Search for the cell housing the specified text and yield its [x, y] center coordinate. 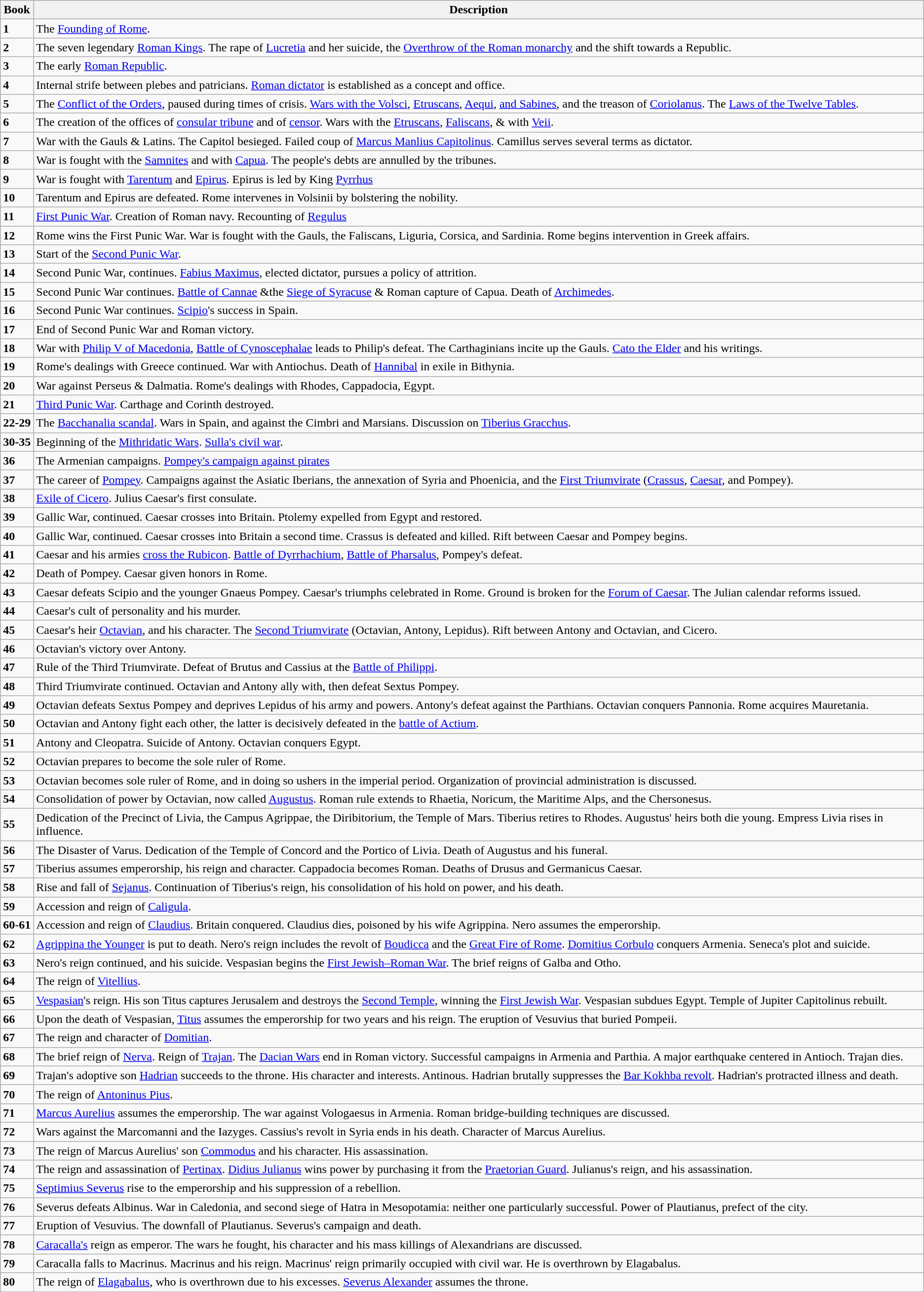
14 [17, 273]
73 [17, 1151]
49 [17, 705]
12 [17, 235]
The reign and character of Domitian. [479, 1038]
Upon the death of Vespasian, Titus assumes the emperorship for two years and his reign. The eruption of Vesuvius that buried Pompeii. [479, 1019]
15 [17, 292]
Beginning of the Mithridatic Wars. Sulla's civil war. [479, 442]
4 [17, 85]
78 [17, 1245]
Consolidation of power by Octavian, now called Augustus. Roman rule extends to Rhaetia, Noricum, the Maritime Alps, and the Chersonesus. [479, 799]
War against Perseus & Dalmatia. Rome's dealings with Rhodes, Cappadocia, Egypt. [479, 386]
Septimius Severus rise to the emperorship and his suppression of a rebellion. [479, 1188]
Second Punic War continues. Battle of Cannae &the Siege of Syracuse & Roman capture of Capua. Death of Archimedes. [479, 292]
The Armenian campaigns. Pompey's campaign against pirates [479, 461]
Caesar's cult of personality and his murder. [479, 611]
Accession and reign of Caligula. [479, 906]
The reign of Elagabalus, who is overthrown due to his excesses. Severus Alexander assumes the throne. [479, 1282]
63 [17, 963]
54 [17, 799]
39 [17, 517]
The creation of the offices of consular tribune and of censor. Wars with the Etruscans, Faliscans, & with Veii. [479, 122]
3 [17, 66]
16 [17, 311]
18 [17, 348]
The early Roman Republic. [479, 66]
Caracalla falls to Macrinus. Macrinus and his reign. Macrinus' reign primarily occupied with civil war. He is overthrown by Elagabalus. [479, 1263]
The reign of Vitellius. [479, 981]
50 [17, 724]
Description [479, 10]
8 [17, 160]
43 [17, 592]
Marcus Aurelius assumes the emperorship. The war against Vologaesus in Armenia. Roman bridge-building techniques are discussed. [479, 1113]
Book [17, 10]
36 [17, 461]
Second Punic War continues. Scipio's success in Spain. [479, 311]
1 [17, 29]
53 [17, 780]
57 [17, 869]
62 [17, 944]
Death of Pompey. Caesar given honors in Rome. [479, 574]
71 [17, 1113]
Tiberius assumes emperorship, his reign and character. Cappadocia becomes Roman. Deaths of Drusus and Germanicus Caesar. [479, 869]
65 [17, 1000]
66 [17, 1019]
17 [17, 329]
Eruption of Vesuvius. The downfall of Plautianus. Severus's campaign and death. [479, 1226]
47 [17, 667]
Octavian becomes sole ruler of Rome, and in doing so ushers in the imperial period. Organization of provincial administration is discussed. [479, 780]
War is fought with the Samnites and with Capua. The people's debts are annulled by the tribunes. [479, 160]
60-61 [17, 925]
45 [17, 630]
Rise and fall of Sejanus. Continuation of Tiberius's reign, his consolidation of his hold on power, and his death. [479, 888]
51 [17, 743]
Gallic War, continued. Caesar crosses into Britain. Ptolemy expelled from Egypt and restored. [479, 517]
End of Second Punic War and Roman victory. [479, 329]
Gallic War, continued. Caesar crosses into Britain a second time. Crassus is defeated and killed. Rift between Caesar and Pompey begins. [479, 536]
2 [17, 47]
41 [17, 555]
The Disaster of Varus. Dedication of the Temple of Concord and the Portico of Livia. Death of Augustus and his funeral. [479, 850]
56 [17, 850]
War is fought with Tarentum and Epirus. Epirus is led by King Pyrrhus [479, 179]
Third Punic War. Carthage and Corinth destroyed. [479, 404]
69 [17, 1075]
76 [17, 1207]
48 [17, 686]
Start of the Second Punic War. [479, 254]
Tarentum and Epirus are defeated. Rome intervenes in Volsinii by bolstering the nobility. [479, 197]
The seven legendary Roman Kings. The rape of Lucretia and her suicide, the Overthrow of the Roman monarchy and the shift towards a Republic. [479, 47]
55 [17, 824]
Second Punic War, continues. Fabius Maximus, elected dictator, pursues a policy of attrition. [479, 273]
Antony and Cleopatra. Suicide of Antony. Octavian conquers Egypt. [479, 743]
Rome's dealings with Greece continued. War with Antiochus. Death of Hannibal in exile in Bithynia. [479, 367]
Caesar's heir Octavian, and his character. The Second Triumvirate (Octavian, Antony, Lepidus). Rift between Antony and Octavian, and Cicero. [479, 630]
War with the Gauls & Latins. The Capitol besieged. Failed coup of Marcus Manlius Capitolinus. Camillus serves several terms as dictator. [479, 141]
20 [17, 386]
13 [17, 254]
19 [17, 367]
44 [17, 611]
The reign of Marcus Aurelius' son Commodus and his character. His assassination. [479, 1151]
21 [17, 404]
Rule of the Third Triumvirate. Defeat of Brutus and Cassius at the Battle of Philippi. [479, 667]
40 [17, 536]
Octavian's victory over Antony. [479, 649]
Caracalla's reign as emperor. The wars he fought, his character and his mass killings of Alexandrians are discussed. [479, 1245]
46 [17, 649]
38 [17, 498]
52 [17, 761]
11 [17, 216]
7 [17, 141]
Octavian and Antony fight each other, the latter is decisively defeated in the battle of Actium. [479, 724]
Exile of Cicero. Julius Caesar's first consulate. [479, 498]
Accession and reign of Claudius. Britain conquered. Claudius dies, poisoned by his wife Agrippina. Nero assumes the emperorship. [479, 925]
First Punic War. Creation of Roman navy. Recounting of Regulus [479, 216]
67 [17, 1038]
The Founding of Rome. [479, 29]
Caesar and his armies cross the Rubicon. Battle of Dyrrhachium, Battle of Pharsalus, Pompey's defeat. [479, 555]
42 [17, 574]
The Bacchanalia scandal. Wars in Spain, and against the Cimbri and Marsians. Discussion on Tiberius Gracchus. [479, 423]
80 [17, 1282]
79 [17, 1263]
6 [17, 122]
77 [17, 1226]
The reign of Antoninus Pius. [479, 1094]
Nero's reign continued, and his suicide. Vespasian begins the First Jewish–Roman War. The brief reigns of Galba and Otho. [479, 963]
Wars against the Marcomanni and the Iazyges. Cassius's revolt in Syria ends in his death. Character of Marcus Aurelius. [479, 1132]
72 [17, 1132]
58 [17, 888]
9 [17, 179]
37 [17, 479]
74 [17, 1170]
30‑35 [17, 442]
22‑29 [17, 423]
Internal strife between plebes and patricians. Roman dictator is established as a concept and office. [479, 85]
68 [17, 1057]
Octavian prepares to become the sole ruler of Rome. [479, 761]
70 [17, 1094]
5 [17, 104]
75 [17, 1188]
59 [17, 906]
10 [17, 197]
64 [17, 981]
Third Triumvirate continued. Octavian and Antony ally with, then defeat Sextus Pompey. [479, 686]
